Search for the cell housing the specified text and yield its (X, Y) center coordinate. 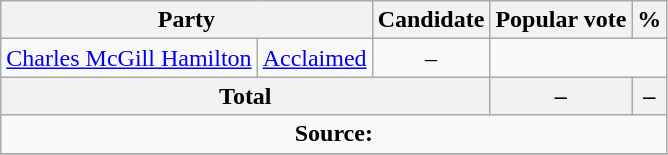
Acclaimed (314, 58)
Candidate (431, 20)
Popular vote (561, 20)
Charles McGill Hamilton (129, 58)
Total (246, 96)
% (650, 20)
Source: (334, 134)
Party (186, 20)
